Capture the cell that displays the provided text and extract its [X, Y] central coordinate. 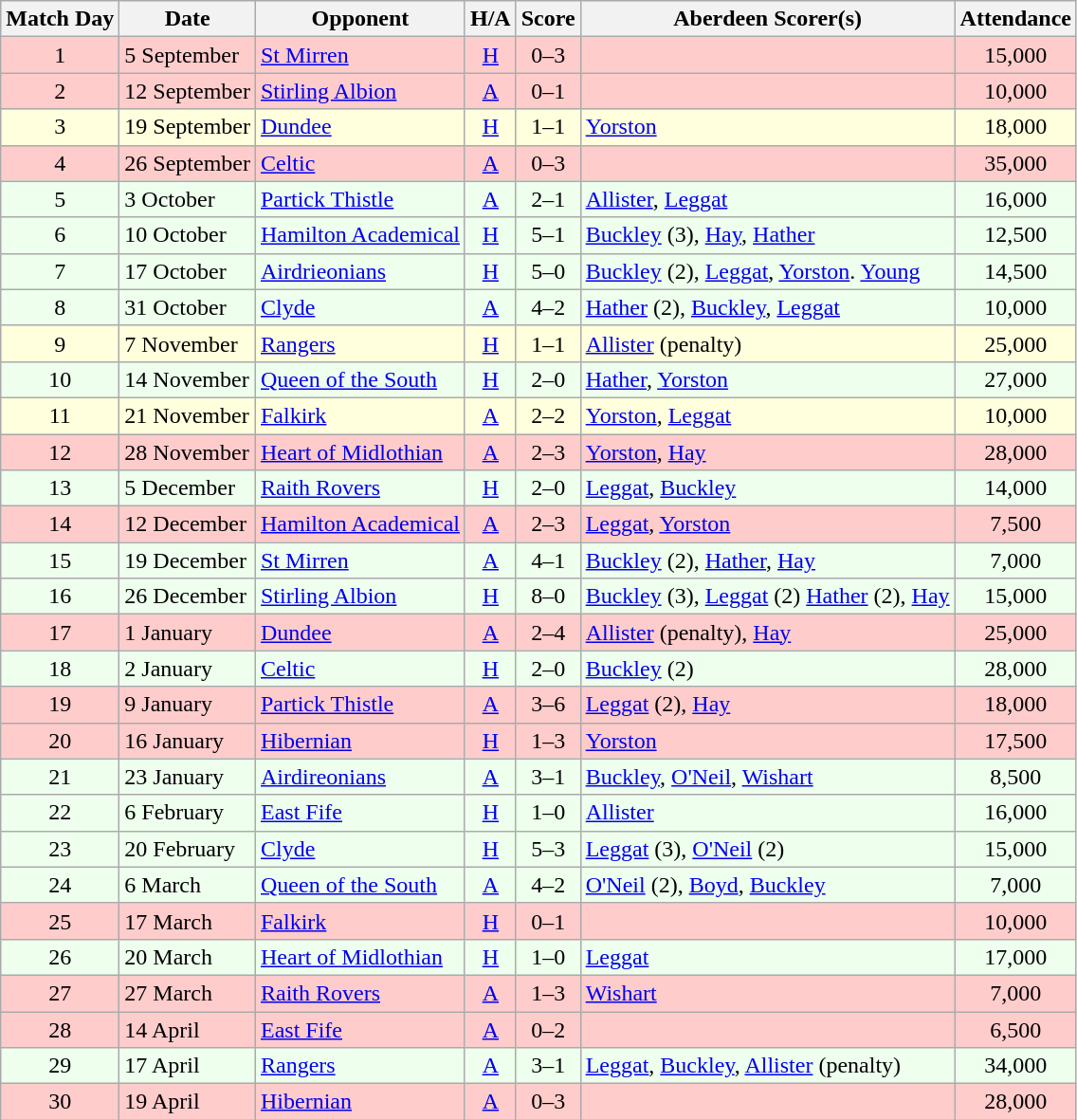
11 [61, 415]
Airdireonians [360, 777]
19 [61, 705]
Buckley (2) [768, 669]
2–1 [548, 199]
14,000 [1015, 488]
Yorston, Leggat [768, 415]
1 [61, 55]
28 [61, 1029]
21 November [188, 415]
6 March [188, 885]
Leggat, Yorston [768, 524]
Date [188, 19]
Attendance [1015, 19]
8 [61, 307]
12 December [188, 524]
Leggat, Buckley [768, 488]
2–2 [548, 415]
18 [61, 669]
15 [61, 560]
3 [61, 127]
12,500 [1015, 235]
0–2 [548, 1029]
6,500 [1015, 1029]
34,000 [1015, 1066]
7 November [188, 343]
Allister (penalty) [768, 343]
23 January [188, 777]
2 January [188, 669]
19 September [188, 127]
5 [61, 199]
26 September [188, 163]
30 [61, 1102]
17,000 [1015, 957]
17 [61, 633]
Airdrieonians [360, 271]
Wishart [768, 993]
14 [61, 524]
12 September [188, 91]
17 March [188, 921]
29 [61, 1066]
14 November [188, 379]
Score [548, 19]
Leggat (3), O'Neil (2) [768, 849]
26 [61, 957]
Buckley (2), Hather, Hay [768, 560]
14 April [188, 1029]
26 December [188, 597]
24 [61, 885]
10 [61, 379]
13 [61, 488]
10 October [188, 235]
Buckley, O'Neil, Wishart [768, 777]
22 [61, 813]
3–6 [548, 705]
Buckley (3), Hay, Hather [768, 235]
Buckley (3), Leggat (2) Hather (2), Hay [768, 597]
20 March [188, 957]
7 [61, 271]
27 [61, 993]
Allister [768, 813]
19 April [188, 1102]
27,000 [1015, 379]
17 April [188, 1066]
5 September [188, 55]
2–4 [548, 633]
2 [61, 91]
Buckley (2), Leggat, Yorston. Young [768, 271]
Aberdeen Scorer(s) [768, 19]
8,500 [1015, 777]
1 January [188, 633]
Allister, Leggat [768, 199]
27 March [188, 993]
25 [61, 921]
20 [61, 741]
Leggat [768, 957]
H/A [490, 19]
16 January [188, 741]
6 February [188, 813]
12 [61, 452]
4–1 [548, 560]
19 December [188, 560]
35,000 [1015, 163]
20 February [188, 849]
23 [61, 849]
Hather (2), Buckley, Leggat [768, 307]
Leggat (2), Hay [768, 705]
9 [61, 343]
4 [61, 163]
5–3 [548, 849]
5 December [188, 488]
9 January [188, 705]
Opponent [360, 19]
Match Day [61, 19]
14,500 [1015, 271]
5–1 [548, 235]
31 October [188, 307]
16 [61, 597]
28 November [188, 452]
17,500 [1015, 741]
8–0 [548, 597]
Yorston, Hay [768, 452]
Allister (penalty), Hay [768, 633]
3 October [188, 199]
6 [61, 235]
5–0 [548, 271]
Hather, Yorston [768, 379]
7,500 [1015, 524]
Leggat, Buckley, Allister (penalty) [768, 1066]
O'Neil (2), Boyd, Buckley [768, 885]
21 [61, 777]
17 October [188, 271]
